For the text-containing cell, return its midpoint in [X, Y] coordinate format. 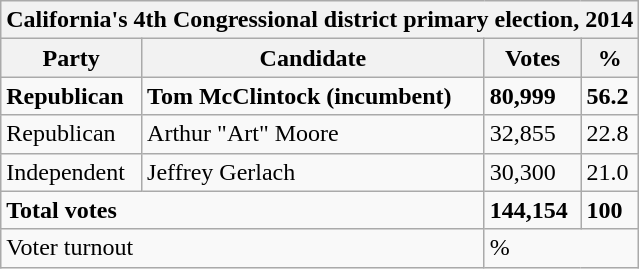
California's 4th Congressional district primary election, 2014 [320, 20]
Independent [72, 172]
Voter turnout [243, 248]
32,855 [532, 134]
Party [72, 58]
30,300 [532, 172]
Votes [532, 58]
Candidate [314, 58]
Tom McClintock (incumbent) [314, 96]
21.0 [610, 172]
56.2 [610, 96]
80,999 [532, 96]
Jeffrey Gerlach [314, 172]
144,154 [532, 210]
100 [610, 210]
Arthur "Art" Moore [314, 134]
Total votes [243, 210]
22.8 [610, 134]
